From the cell containing the given text, extract its center point as [x, y] coordinate. 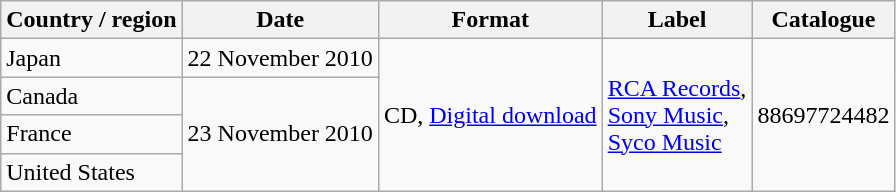
Label [677, 20]
Format [490, 20]
Country / region [92, 20]
23 November 2010 [280, 134]
United States [92, 172]
Date [280, 20]
France [92, 134]
Canada [92, 96]
CD, Digital download [490, 115]
RCA Records,Sony Music, Syco Music [677, 115]
88697724482 [824, 115]
Japan [92, 58]
22 November 2010 [280, 58]
Catalogue [824, 20]
